Return [X, Y] of the center of cell containing provided text 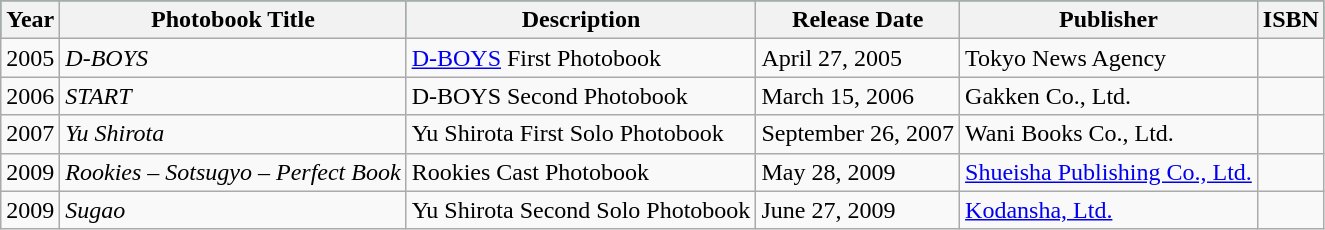
Year [30, 20]
Yu Shirota [233, 134]
Rookies – Sotsugyo – Perfect Book [233, 172]
Rookies Cast Photobook [581, 172]
Kodansha, Ltd. [1109, 210]
Wani Books Co., Ltd. [1109, 134]
Sugao [233, 210]
ISBN [1290, 20]
D-BOYS [233, 58]
June 27, 2009 [858, 210]
March 15, 2006 [858, 96]
START [233, 96]
April 27, 2005 [858, 58]
Description [581, 20]
May 28, 2009 [858, 172]
D-BOYS First Photobook [581, 58]
Gakken Co., Ltd. [1109, 96]
Tokyo News Agency [1109, 58]
September 26, 2007 [858, 134]
Publisher [1109, 20]
D-BOYS Second Photobook [581, 96]
Photobook Title [233, 20]
2007 [30, 134]
2005 [30, 58]
Yu Shirota Second Solo Photobook [581, 210]
Shueisha Publishing Co., Ltd. [1109, 172]
2006 [30, 96]
Yu Shirota First Solo Photobook [581, 134]
Release Date [858, 20]
